Return the (X, Y) coordinate for the center point of the cell that contains the specified text.  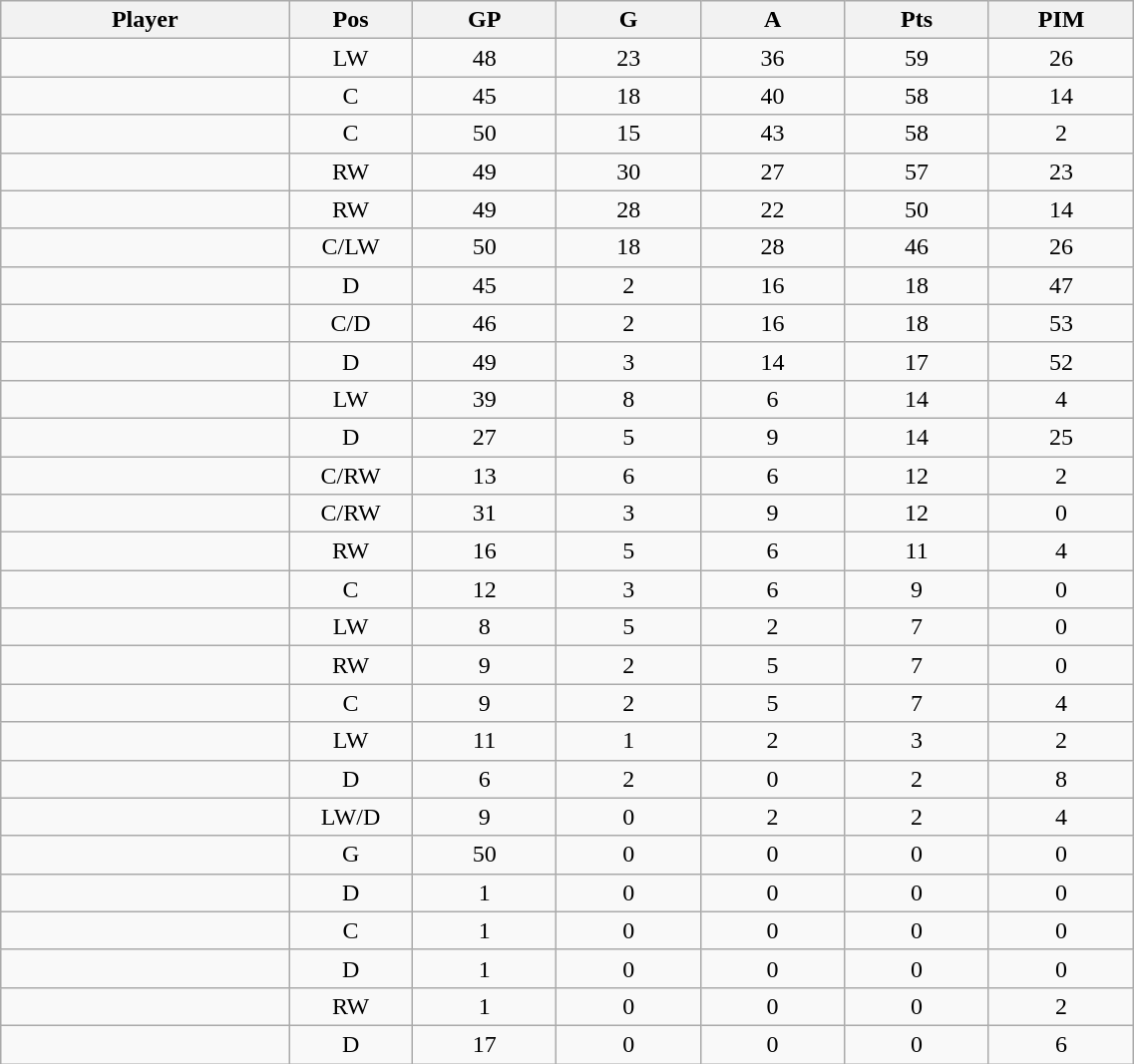
59 (917, 58)
40 (772, 96)
Pts (917, 20)
30 (628, 172)
C/D (351, 323)
25 (1061, 437)
31 (484, 514)
13 (484, 476)
LW/D (351, 817)
Pos (351, 20)
22 (772, 209)
57 (917, 172)
A (772, 20)
48 (484, 58)
36 (772, 58)
PIM (1061, 20)
GP (484, 20)
39 (484, 399)
C/LW (351, 247)
47 (1061, 285)
52 (1061, 361)
Player (146, 20)
43 (772, 134)
15 (628, 134)
53 (1061, 323)
